Detect which cell encompasses the target text, then output its (X, Y) center coordinate. 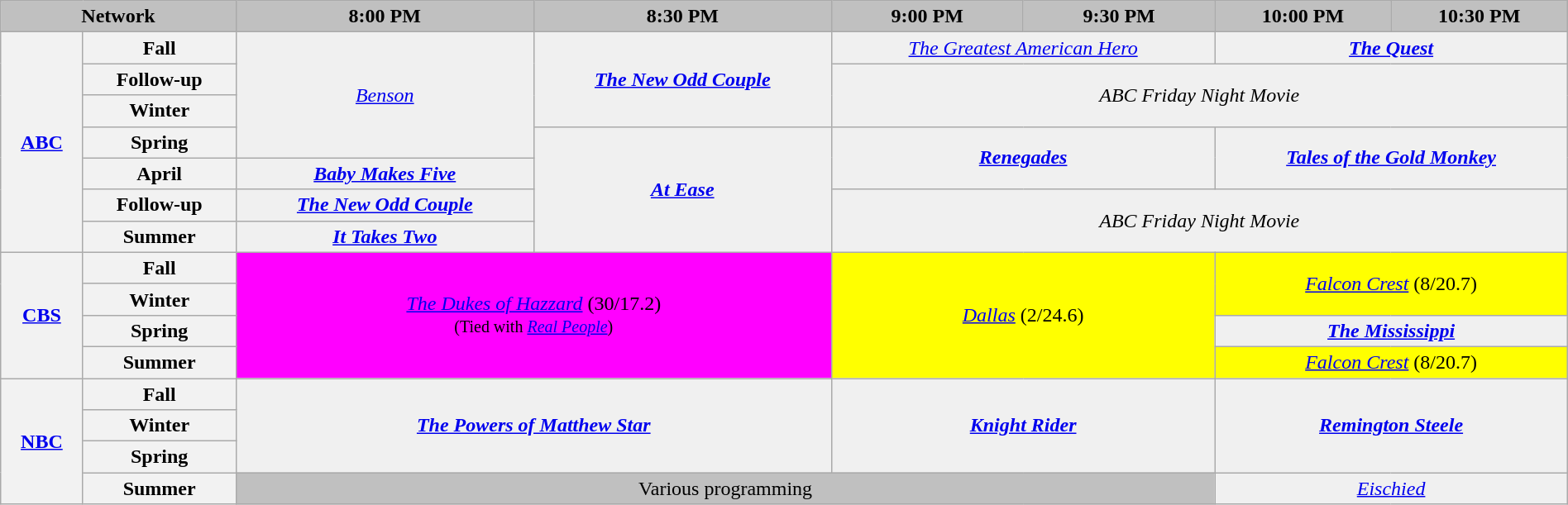
Various programming (725, 488)
The Mississippi (1391, 331)
NBC (41, 441)
It Takes Two (385, 236)
Benson (385, 95)
8:00 PM (385, 17)
ABC (41, 142)
Knight Rider (1023, 426)
Network (119, 17)
10:00 PM (1303, 17)
April (159, 174)
Eischied (1391, 488)
Dallas (2/24.6) (1023, 315)
9:30 PM (1119, 17)
Baby Makes Five (385, 174)
10:30 PM (1479, 17)
Tales of the Gold Monkey (1391, 158)
Remington Steele (1391, 426)
CBS (41, 315)
Renegades (1023, 158)
8:30 PM (682, 17)
The Greatest American Hero (1023, 48)
The Quest (1391, 48)
9:00 PM (927, 17)
The Powers of Matthew Star (533, 426)
At Ease (682, 189)
The Dukes of Hazzard (30/17.2)(Tied with Real People) (533, 315)
